Find where the given text appears and provide that cell's center as [X, Y] coordinate. 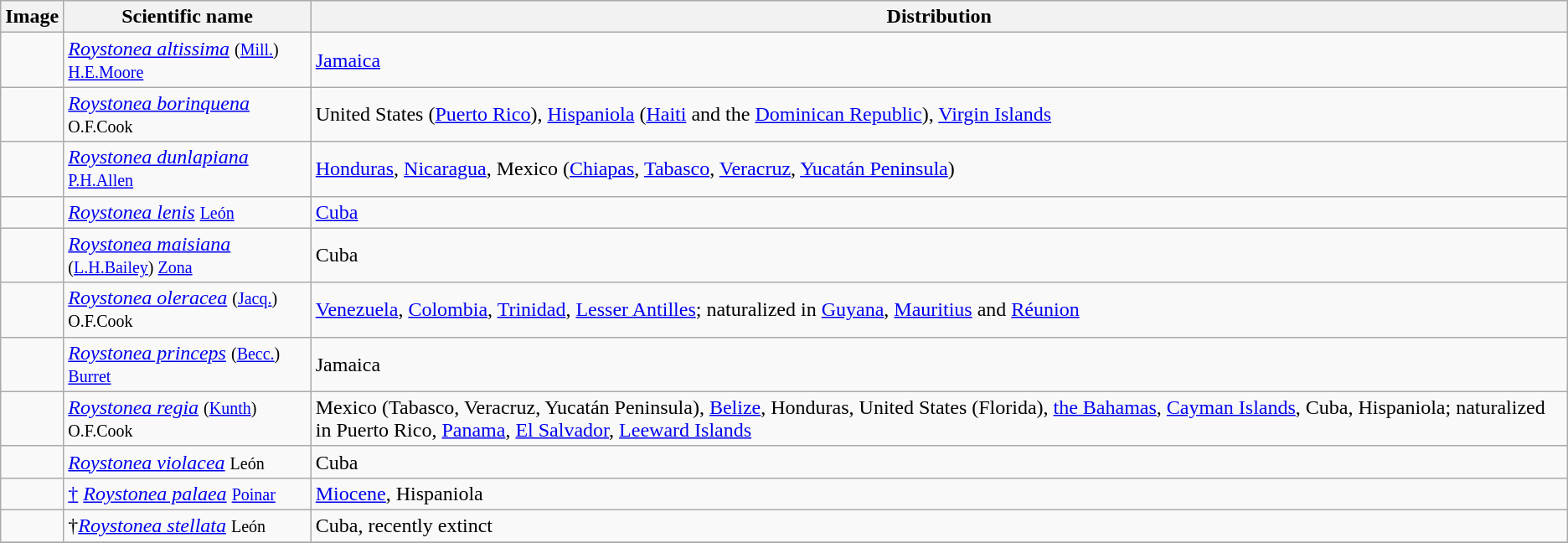
Roystonea violacea León [188, 462]
Roystonea lenis León [188, 212]
Roystonea regia (Kunth) O.F.Cook [188, 419]
Distribution [939, 17]
† Roystonea palaea Poinar [188, 494]
Scientific name [188, 17]
Cuba, recently extinct [939, 525]
Roystonea oleracea (Jacq.) O.F.Cook [188, 310]
Miocene, Hispaniola [939, 494]
Roystonea princeps (Becc.) Burret [188, 364]
Roystonea dunlapiana P.H.Allen [188, 169]
Roystonea borinquena O.F.Cook [188, 114]
Roystonea maisiana (L.H.Bailey) Zona [188, 255]
Roystonea altissima (Mill.) H.E.Moore [188, 60]
Honduras, Nicaragua, Mexico (Chiapas, Tabasco, Veracruz, Yucatán Peninsula) [939, 169]
†Roystonea stellata León [188, 525]
United States (Puerto Rico), Hispaniola (Haiti and the Dominican Republic), Virgin Islands [939, 114]
Venezuela, Colombia, Trinidad, Lesser Antilles; naturalized in Guyana, Mauritius and Réunion [939, 310]
Image [32, 17]
